Pinpoint the cell where the given text exists, returning its [x, y] midpoint coordinate. 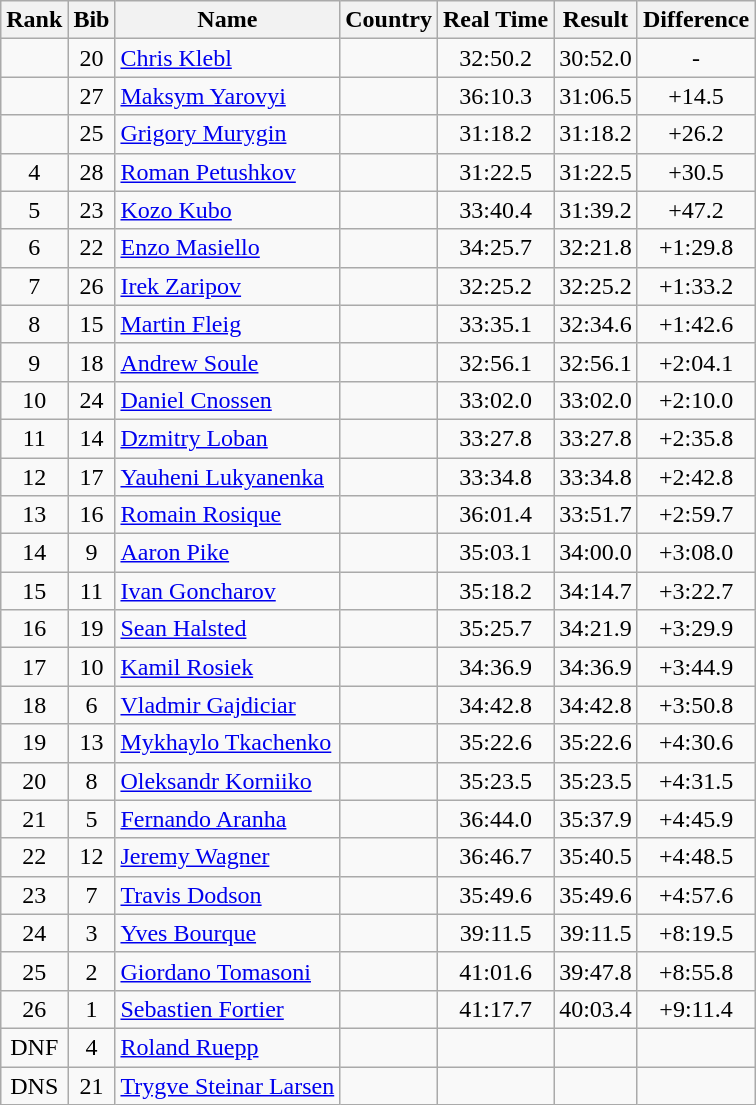
36:44.0 [495, 819]
Travis Dodson [228, 895]
+3:22.7 [696, 591]
30:52.0 [596, 58]
+4:48.5 [696, 857]
36:01.4 [495, 515]
31:39.2 [596, 210]
+26.2 [696, 134]
+2:04.1 [696, 362]
+4:45.9 [696, 819]
+2:35.8 [696, 438]
39:47.8 [596, 971]
Giordano Tomasoni [228, 971]
Country [389, 20]
Bib [92, 20]
+30.5 [696, 172]
Result [596, 20]
34:25.7 [495, 248]
31:06.5 [596, 96]
2 [92, 971]
+1:33.2 [696, 286]
36:10.3 [495, 96]
+3:29.9 [696, 629]
- [696, 58]
Fernando Aranha [228, 819]
Kozo Kubo [228, 210]
Chris Klebl [228, 58]
1 [92, 1009]
Ivan Goncharov [228, 591]
Roland Ruepp [228, 1047]
+47.2 [696, 210]
34:21.9 [596, 629]
41:01.6 [495, 971]
Grigory Murygin [228, 134]
Yves Bourque [228, 933]
Maksym Yarovyi [228, 96]
32:50.2 [495, 58]
+8:55.8 [696, 971]
36:46.7 [495, 857]
33:40.4 [495, 210]
+4:31.5 [696, 781]
+8:19.5 [696, 933]
35:03.1 [495, 553]
28 [92, 172]
+4:57.6 [696, 895]
Jeremy Wagner [228, 857]
Martin Fleig [228, 324]
Roman Petushkov [228, 172]
34:14.7 [596, 591]
+3:44.9 [696, 667]
27 [92, 96]
Enzo Masiello [228, 248]
35:37.9 [596, 819]
Yauheni Lukyanenka [228, 477]
Aaron Pike [228, 553]
34:00.0 [596, 553]
Difference [696, 20]
Mykhaylo Tkachenko [228, 743]
33:51.7 [596, 515]
32:34.6 [596, 324]
35:40.5 [596, 857]
Kamil Rosiek [228, 667]
+9:11.4 [696, 1009]
Sean Halsted [228, 629]
Trygve Steinar Larsen [228, 1085]
+2:59.7 [696, 515]
Irek Zaripov [228, 286]
40:03.4 [596, 1009]
+4:30.6 [696, 743]
33:35.1 [495, 324]
+3:08.0 [696, 553]
DNS [34, 1085]
Rank [34, 20]
Sebastien Fortier [228, 1009]
+1:42.6 [696, 324]
Andrew Soule [228, 362]
Oleksandr Korniiko [228, 781]
Real Time [495, 20]
+14.5 [696, 96]
DNF [34, 1047]
Name [228, 20]
Daniel Cnossen [228, 400]
Vladmir Gajdiciar [228, 705]
+1:29.8 [696, 248]
Romain Rosique [228, 515]
41:17.7 [495, 1009]
+2:10.0 [696, 400]
32:21.8 [596, 248]
+2:42.8 [696, 477]
3 [92, 933]
+3:50.8 [696, 705]
35:25.7 [495, 629]
35:18.2 [495, 591]
Dzmitry Loban [228, 438]
